Scan for the cell matching the given text and deliver its (x, y) coordinate at center. 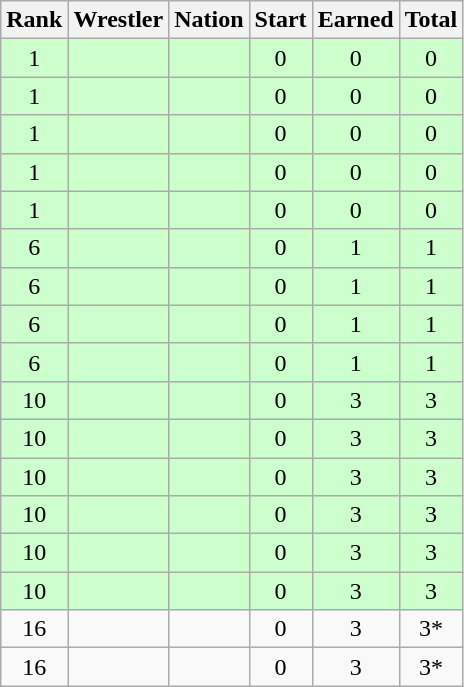
Rank (34, 20)
Start (280, 20)
Earned (356, 20)
Nation (209, 20)
Total (431, 20)
Wrestler (118, 20)
